Extract the [X, Y] coordinate from the center of the cell holding the provided text.  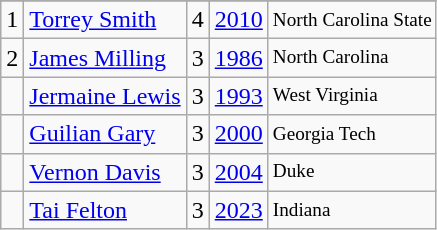
4 [198, 20]
Georgia Tech [352, 134]
North Carolina [352, 58]
2000 [238, 134]
Duke [352, 172]
2023 [238, 210]
Indiana [352, 210]
2 [12, 58]
James Milling [105, 58]
Guilian Gary [105, 134]
West Virginia [352, 96]
1986 [238, 58]
2010 [238, 20]
Tai Felton [105, 210]
2004 [238, 172]
Vernon Davis [105, 172]
Jermaine Lewis [105, 96]
1993 [238, 96]
North Carolina State [352, 20]
1 [12, 20]
Torrey Smith [105, 20]
